Return [x, y] of the center of cell containing provided text 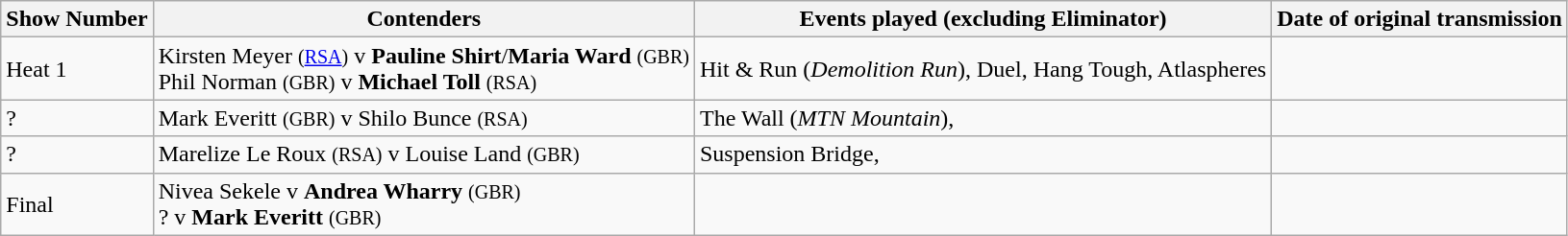
Mark Everitt (GBR) v Shilo Bunce (RSA) [423, 118]
Hit & Run (Demolition Run), Duel, Hang Tough, Atlaspheres [983, 69]
Kirsten Meyer (RSA) v Pauline Shirt/Maria Ward (GBR) Phil Norman (GBR) v Michael Toll (RSA) [423, 69]
Show Number [77, 19]
Date of original transmission [1420, 19]
Suspension Bridge, [983, 154]
Heat 1 [77, 69]
Final [77, 203]
The Wall (MTN Mountain), [983, 118]
Nivea Sekele v Andrea Wharry (GBR) ? v Mark Everitt (GBR) [423, 203]
Contenders [423, 19]
Marelize Le Roux (RSA) v Louise Land (GBR) [423, 154]
Events played (excluding Eliminator) [983, 19]
